Capture the cell that displays the provided text and extract its (X, Y) central coordinate. 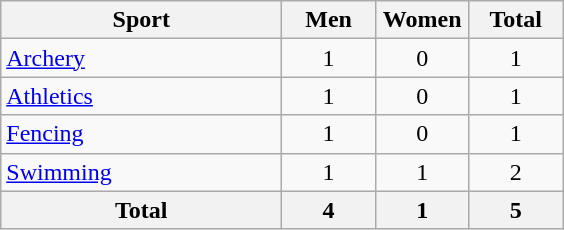
5 (516, 210)
Women (422, 20)
Archery (142, 58)
Swimming (142, 172)
Fencing (142, 134)
Athletics (142, 96)
4 (329, 210)
Sport (142, 20)
2 (516, 172)
Men (329, 20)
